Search for the cell housing the specified text and yield its [X, Y] center coordinate. 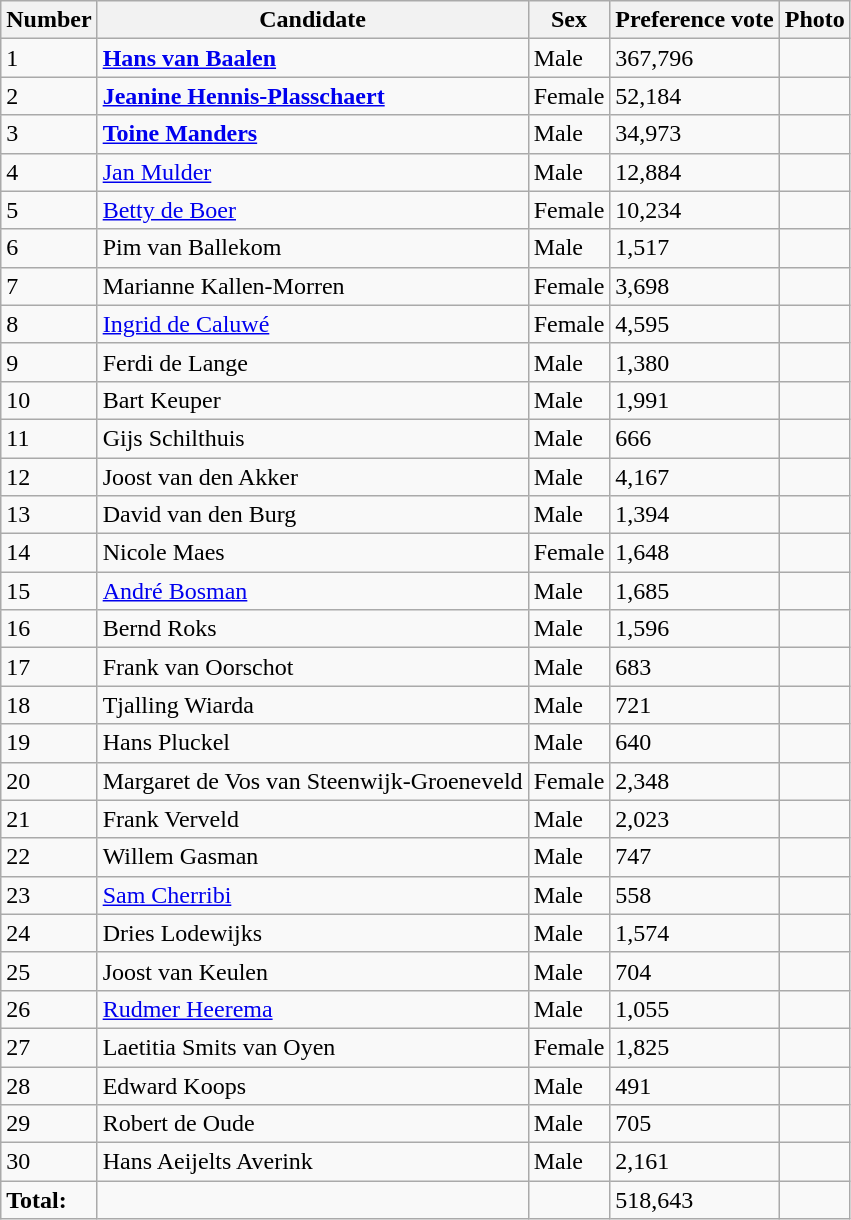
Jan Mulder [312, 172]
1,685 [694, 591]
683 [694, 667]
Rudmer Heerema [312, 1009]
16 [49, 629]
705 [694, 1124]
Frank van Oorschot [312, 667]
Joost van Keulen [312, 971]
2,161 [694, 1162]
26 [49, 1009]
2 [49, 96]
André Bosman [312, 591]
27 [49, 1047]
Pim van Ballekom [312, 248]
Robert de Oude [312, 1124]
Bart Keuper [312, 400]
491 [694, 1085]
367,796 [694, 58]
Dries Lodewijks [312, 933]
52,184 [694, 96]
1,596 [694, 629]
20 [49, 781]
1 [49, 58]
Joost van den Akker [312, 477]
Gijs Schilthuis [312, 438]
Margaret de Vos van Steenwijk-Groeneveld [312, 781]
558 [694, 895]
Bernd Roks [312, 629]
Preference vote [694, 20]
1,574 [694, 933]
Number [49, 20]
25 [49, 971]
8 [49, 324]
18 [49, 705]
3 [49, 134]
2,023 [694, 819]
34,973 [694, 134]
Hans Pluckel [312, 743]
4,595 [694, 324]
1,055 [694, 1009]
1,991 [694, 400]
10 [49, 400]
6 [49, 248]
640 [694, 743]
David van den Burg [312, 515]
Ingrid de Caluwé [312, 324]
23 [49, 895]
Ferdi de Lange [312, 362]
Toine Manders [312, 134]
Willem Gasman [312, 857]
12,884 [694, 172]
Betty de Boer [312, 210]
Sex [569, 20]
Laetitia Smits van Oyen [312, 1047]
28 [49, 1085]
Jeanine Hennis-Plasschaert [312, 96]
2,348 [694, 781]
7 [49, 286]
721 [694, 705]
22 [49, 857]
30 [49, 1162]
Total: [49, 1200]
17 [49, 667]
666 [694, 438]
14 [49, 553]
29 [49, 1124]
4,167 [694, 477]
3,698 [694, 286]
Candidate [312, 20]
Hans van Baalen [312, 58]
Hans Aeijelts Averink [312, 1162]
12 [49, 477]
518,643 [694, 1200]
9 [49, 362]
Edward Koops [312, 1085]
704 [694, 971]
Sam Cherribi [312, 895]
24 [49, 933]
4 [49, 172]
1,380 [694, 362]
11 [49, 438]
21 [49, 819]
1,394 [694, 515]
Photo [814, 20]
19 [49, 743]
Nicole Maes [312, 553]
1,648 [694, 553]
10,234 [694, 210]
1,517 [694, 248]
Frank Verveld [312, 819]
747 [694, 857]
13 [49, 515]
Tjalling Wiarda [312, 705]
15 [49, 591]
Marianne Kallen-Morren [312, 286]
5 [49, 210]
1,825 [694, 1047]
